For the text-containing cell, return its midpoint in (x, y) coordinate format. 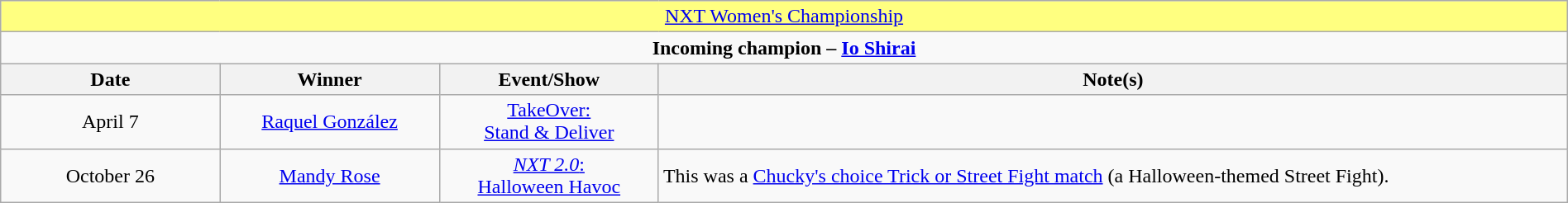
Mandy Rose (329, 175)
NXT 2.0:Halloween Havoc (549, 175)
Incoming champion – Io Shirai (784, 48)
Event/Show (549, 79)
This was a Chucky's choice Trick or Street Fight match (a Halloween-themed Street Fight). (1113, 175)
October 26 (111, 175)
NXT Women's Championship (784, 17)
Note(s) (1113, 79)
TakeOver:Stand & Deliver (549, 122)
April 7 (111, 122)
Date (111, 79)
Raquel González (329, 122)
Winner (329, 79)
